Pinpoint the cell where the given text exists, returning its [x, y] midpoint coordinate. 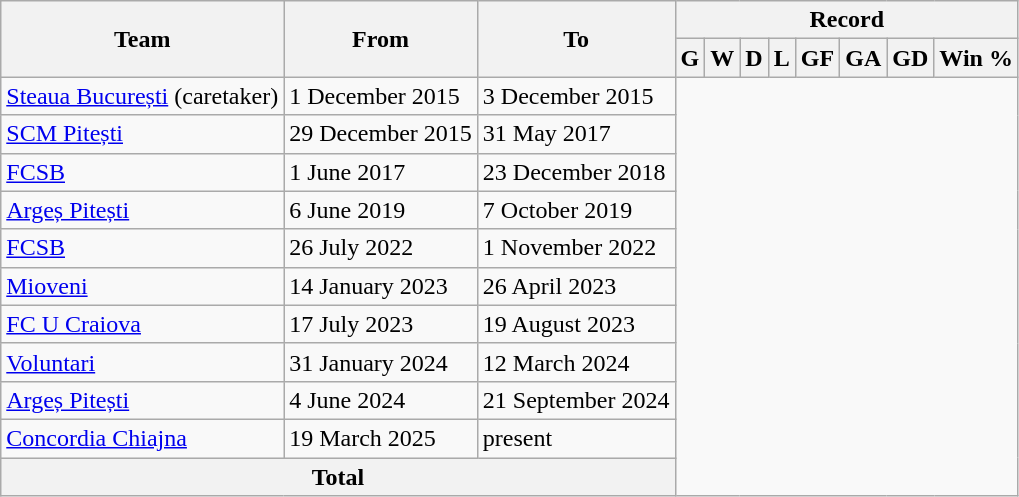
GD [910, 58]
Steaua București (caretaker) [142, 96]
present [576, 438]
SCM Pitești [142, 134]
FC U Craiova [142, 324]
26 April 2023 [576, 286]
19 August 2023 [576, 324]
7 October 2019 [576, 210]
4 June 2024 [381, 400]
31 May 2017 [576, 134]
GF [817, 58]
14 January 2023 [381, 286]
1 June 2017 [381, 172]
L [782, 58]
Team [142, 39]
To [576, 39]
6 June 2019 [381, 210]
31 January 2024 [381, 362]
Win % [976, 58]
1 December 2015 [381, 96]
Record [846, 20]
29 December 2015 [381, 134]
1 November 2022 [576, 248]
23 December 2018 [576, 172]
21 September 2024 [576, 400]
Concordia Chiajna [142, 438]
GA [864, 58]
Voluntari [142, 362]
17 July 2023 [381, 324]
12 March 2024 [576, 362]
26 July 2022 [381, 248]
19 March 2025 [381, 438]
D [754, 58]
From [381, 39]
Mioveni [142, 286]
3 December 2015 [576, 96]
W [722, 58]
Total [338, 477]
G [690, 58]
